Search for the cell housing the specified text and yield its [X, Y] center coordinate. 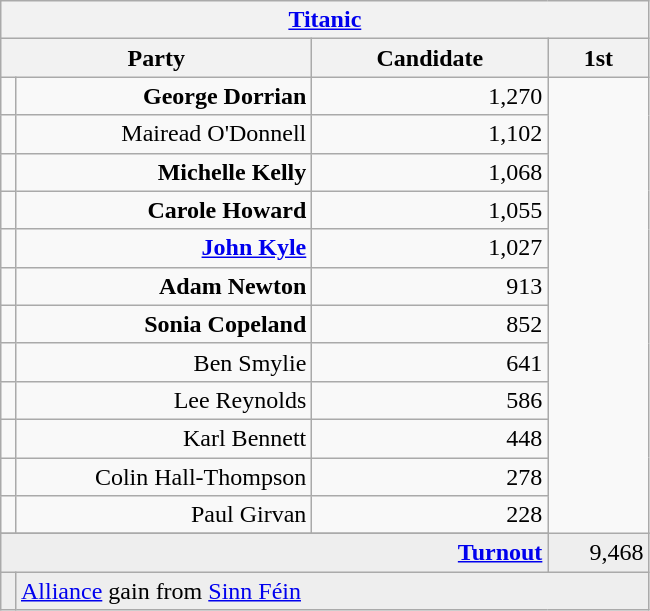
852 [430, 324]
Party [156, 58]
278 [430, 477]
1,068 [430, 172]
1st [598, 58]
Michelle Kelly [163, 172]
1,102 [430, 134]
913 [430, 286]
1,055 [430, 210]
Lee Reynolds [163, 400]
Turnout [274, 553]
641 [430, 362]
Candidate [430, 58]
Karl Bennett [163, 438]
John Kyle [163, 248]
Alliance gain from Sinn Féin [332, 591]
George Dorrian [163, 96]
448 [430, 438]
Titanic [325, 20]
Adam Newton [163, 286]
9,468 [598, 553]
Mairead O'Donnell [163, 134]
Paul Girvan [163, 515]
Colin Hall-Thompson [163, 477]
Carole Howard [163, 210]
1,027 [430, 248]
586 [430, 400]
Sonia Copeland [163, 324]
Ben Smylie [163, 362]
1,270 [430, 96]
228 [430, 515]
